Return [x, y] of the center of cell containing provided text 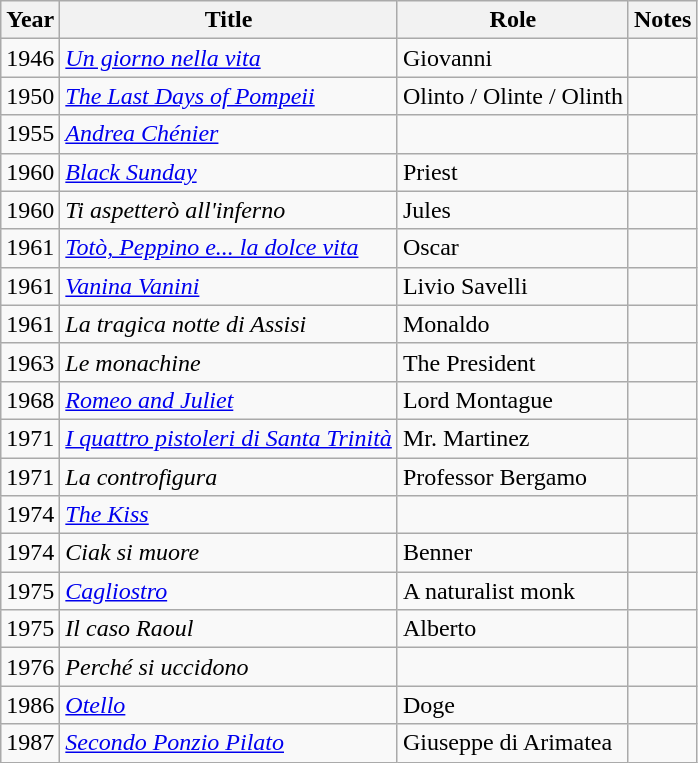
Giovanni [512, 58]
Year [30, 20]
Professor Bergamo [512, 477]
Romeo and Juliet [229, 400]
Doge [512, 705]
1950 [30, 96]
1963 [30, 362]
Giuseppe di Arimatea [512, 743]
Ciak si muore [229, 553]
1987 [30, 743]
Vanina Vanini [229, 286]
Un giorno nella vita [229, 58]
Black Sunday [229, 172]
Oscar [512, 248]
Alberto [512, 629]
Title [229, 20]
Lord Montague [512, 400]
Livio Savelli [512, 286]
1968 [30, 400]
Ti aspetterò all'inferno [229, 210]
The Last Days of Pompeii [229, 96]
La tragica notte di Assisi [229, 324]
Role [512, 20]
1946 [30, 58]
The President [512, 362]
Jules [512, 210]
Monaldo [512, 324]
Benner [512, 553]
1986 [30, 705]
A naturalist monk [512, 591]
Otello [229, 705]
Perché si uccidono [229, 667]
Olinto / Olinte / Olinth [512, 96]
Le monachine [229, 362]
La controfigura [229, 477]
1955 [30, 134]
Totò, Peppino e... la dolce vita [229, 248]
Notes [662, 20]
Andrea Chénier [229, 134]
Il caso Raoul [229, 629]
Cagliostro [229, 591]
1976 [30, 667]
I quattro pistoleri di Santa Trinità [229, 438]
The Kiss [229, 515]
Priest [512, 172]
Mr. Martinez [512, 438]
Secondo Ponzio Pilato [229, 743]
